Pinpoint the cell where the given text exists, returning its [x, y] midpoint coordinate. 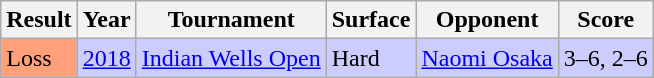
Surface [371, 20]
Result [39, 20]
3–6, 2–6 [606, 58]
Year [106, 20]
Score [606, 20]
Loss [39, 58]
Tournament [231, 20]
Indian Wells Open [231, 58]
Opponent [487, 20]
Hard [371, 58]
Naomi Osaka [487, 58]
2018 [106, 58]
